Return [x, y] of the center of cell containing provided text 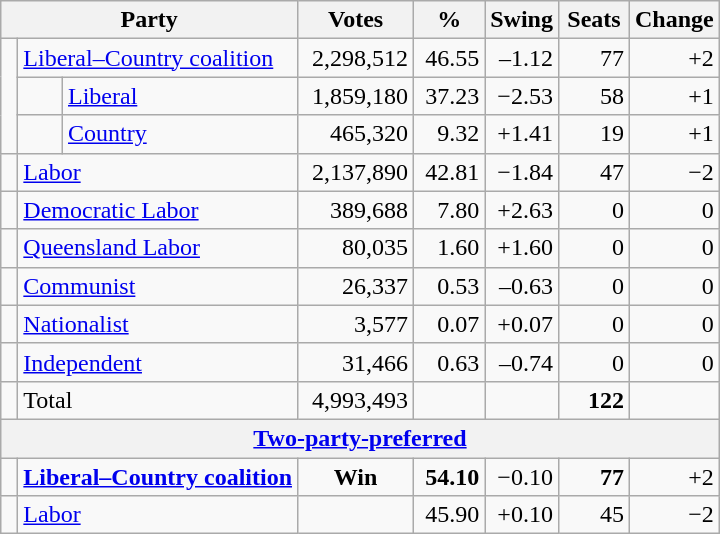
80,035 [356, 248]
Queensland Labor [158, 248]
Liberal [180, 96]
54.10 [450, 477]
1,859,180 [356, 96]
7.80 [450, 210]
Seats [594, 20]
389,688 [356, 210]
45.90 [450, 515]
−1.84 [522, 172]
Party [150, 20]
31,466 [356, 362]
4,993,493 [356, 400]
465,320 [356, 134]
26,337 [356, 286]
Win [356, 477]
3,577 [356, 324]
9.32 [450, 134]
Democratic Labor [158, 210]
0.53 [450, 286]
−0.10 [522, 477]
–0.74 [522, 362]
% [450, 20]
19 [594, 134]
Total [158, 400]
Votes [356, 20]
58 [594, 96]
Country [180, 134]
2,137,890 [356, 172]
47 [594, 172]
37.23 [450, 96]
+0.07 [522, 324]
+1.41 [522, 134]
2,298,512 [356, 58]
+1.60 [522, 248]
0.63 [450, 362]
+2.63 [522, 210]
Communist [158, 286]
–1.12 [522, 58]
0.07 [450, 324]
42.81 [450, 172]
Change [674, 20]
Independent [158, 362]
−2.53 [522, 96]
45 [594, 515]
Nationalist [158, 324]
46.55 [450, 58]
Two-party-preferred [360, 438]
+0.10 [522, 515]
122 [594, 400]
–0.63 [522, 286]
1.60 [450, 248]
Swing [522, 20]
